Extract the [x, y] coordinate from the center of the cell holding the provided text.  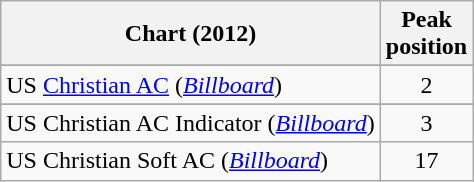
3 [426, 123]
US Christian AC (Billboard) [191, 85]
Chart (2012) [191, 34]
US Christian AC Indicator (Billboard) [191, 123]
Peak position [426, 34]
2 [426, 85]
US Christian Soft AC (Billboard) [191, 161]
17 [426, 161]
